Output the [x, y] coordinate of the center of the cell containing the given text.  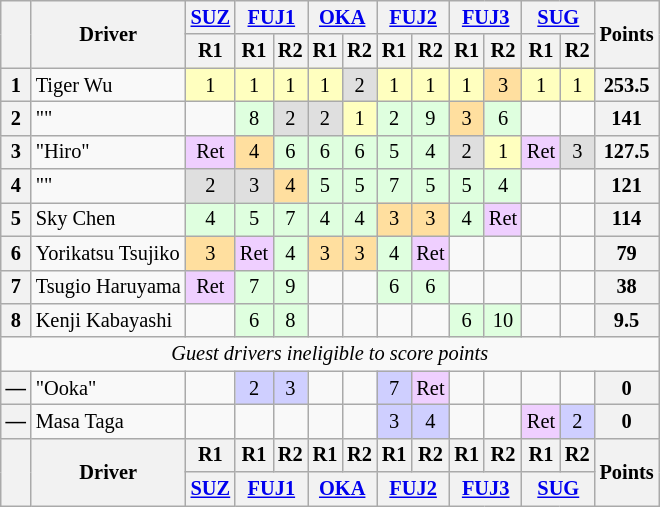
38 [627, 287]
"Ooka" [108, 388]
141 [627, 118]
Tiger Wu [108, 85]
"Hiro" [108, 152]
10 [503, 320]
114 [627, 219]
Sky Chen [108, 219]
Yorikatsu Tsujiko [108, 253]
253.5 [627, 85]
9.5 [627, 320]
Guest drivers ineligible to score points [330, 354]
Kenji Kabayashi [108, 320]
121 [627, 186]
127.5 [627, 152]
79 [627, 253]
Masa Taga [108, 421]
Tsugio Haruyama [108, 287]
